Capture the cell that displays the provided text and extract its [x, y] central coordinate. 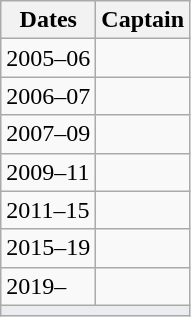
2006–07 [48, 96]
Dates [48, 20]
2007–09 [48, 134]
2005–06 [48, 58]
Captain [143, 20]
2019– [48, 286]
2009–11 [48, 172]
2015–19 [48, 248]
2011–15 [48, 210]
